Return (x, y) of the center of cell containing provided text 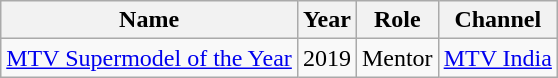
Year (326, 20)
Mentor (397, 58)
Channel (498, 20)
Name (150, 20)
MTV Supermodel of the Year (150, 58)
Role (397, 20)
MTV India (498, 58)
2019 (326, 58)
